Output the (x, y) coordinate of the center of the cell containing the given text.  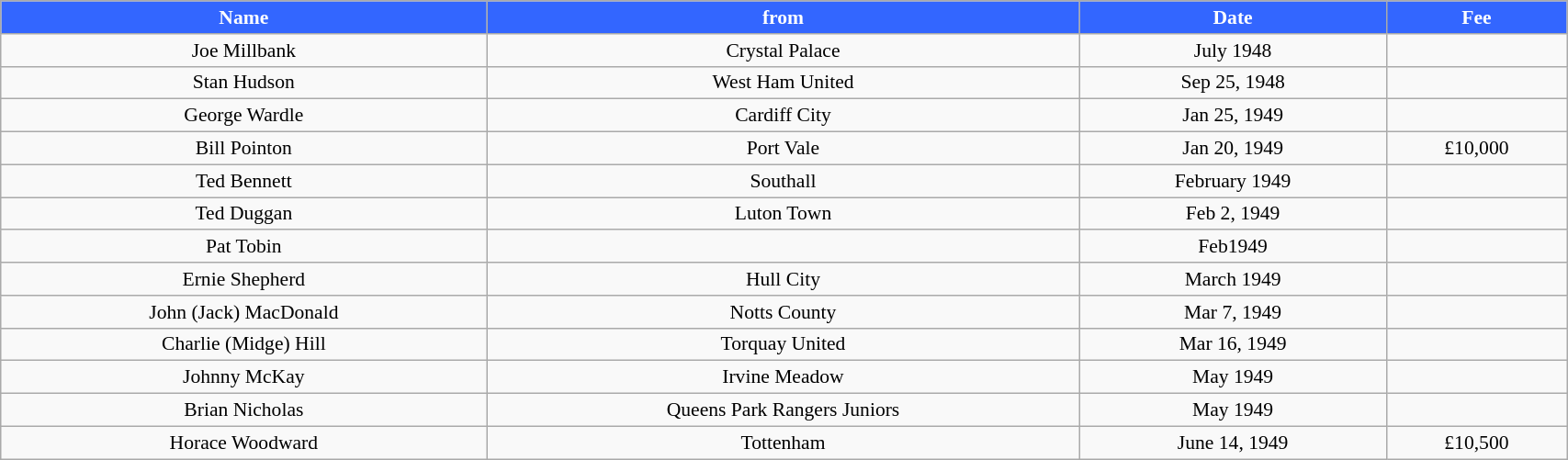
Ernie Shepherd (244, 279)
Port Vale (783, 149)
Fee (1476, 17)
Ted Bennett (244, 181)
Horace Woodward (244, 443)
Pat Tobin (244, 247)
Irvine Meadow (783, 377)
Date (1233, 17)
Charlie (Midge) Hill (244, 344)
Torquay United (783, 344)
Stan Hudson (244, 83)
£10,000 (1476, 149)
from (783, 17)
Joe Millbank (244, 50)
Ted Duggan (244, 214)
£10,500 (1476, 443)
Queens Park Rangers Juniors (783, 410)
Tottenham (783, 443)
Cardiff City (783, 116)
Mar 7, 1949 (1233, 312)
Jan 25, 1949 (1233, 116)
Brian Nicholas (244, 410)
June 14, 1949 (1233, 443)
Hull City (783, 279)
Jan 20, 1949 (1233, 149)
Feb 2, 1949 (1233, 214)
March 1949 (1233, 279)
July 1948 (1233, 50)
Luton Town (783, 214)
Name (244, 17)
Feb1949 (1233, 247)
West Ham United (783, 83)
Johnny McKay (244, 377)
Crystal Palace (783, 50)
Notts County (783, 312)
Mar 16, 1949 (1233, 344)
February 1949 (1233, 181)
John (Jack) MacDonald (244, 312)
George Wardle (244, 116)
Southall (783, 181)
Bill Pointon (244, 149)
Sep 25, 1948 (1233, 83)
